Detect which cell encompasses the target text, then output its (X, Y) center coordinate. 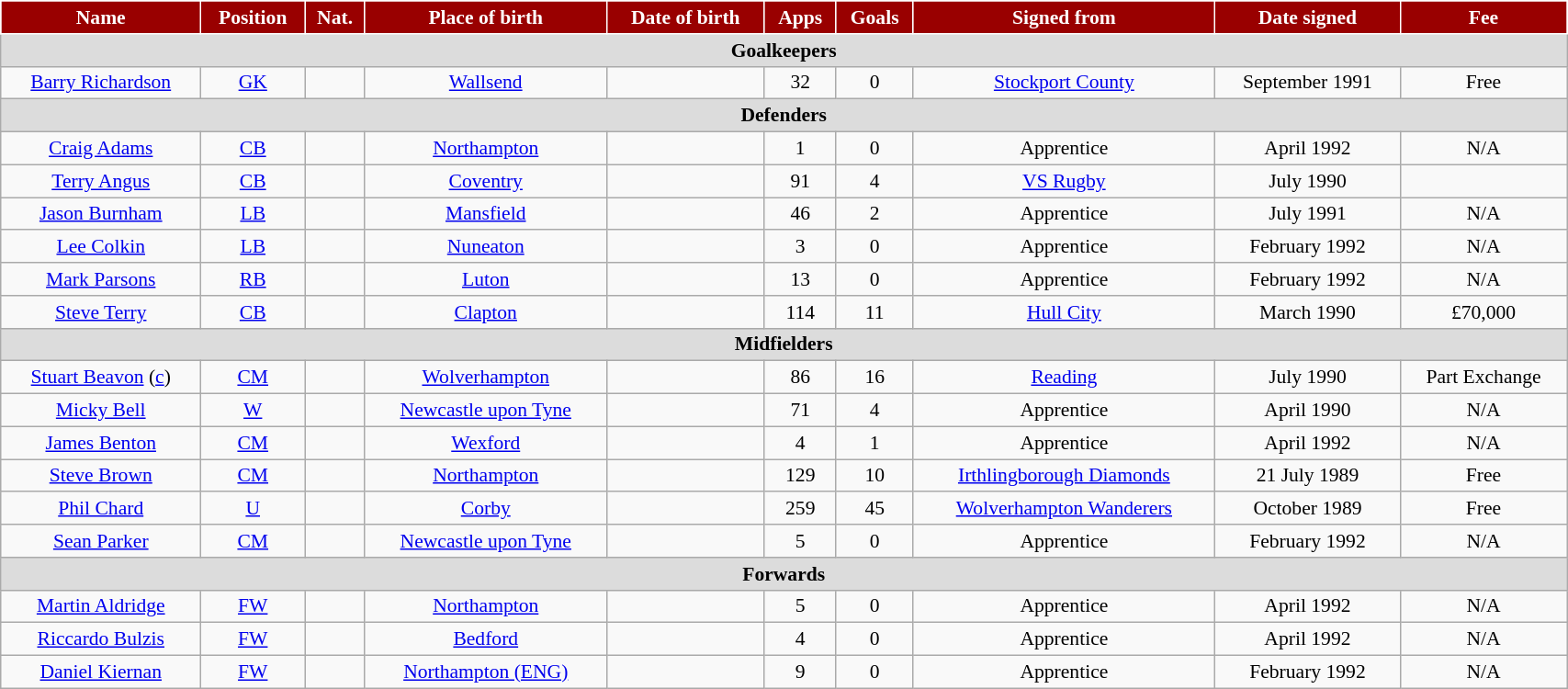
Wolverhampton Wanderers (1064, 509)
Part Exchange (1483, 378)
Phil Chard (101, 509)
71 (800, 411)
Stuart Beavon (c) (101, 378)
Jason Burnham (101, 214)
Wallsend (485, 83)
2 (874, 214)
Barry Richardson (101, 83)
Craig Adams (101, 149)
£70,000 (1483, 312)
U (254, 509)
April 1990 (1307, 411)
Lee Colkin (101, 247)
James Benton (101, 443)
10 (874, 476)
259 (800, 509)
RB (254, 279)
Terry Angus (101, 181)
3 (800, 247)
11 (874, 312)
13 (800, 279)
Bedford (485, 639)
W (254, 411)
Apps (800, 17)
March 1990 (1307, 312)
September 1991 (1307, 83)
Hull City (1064, 312)
Northampton (ENG) (485, 672)
Fee (1483, 17)
Position (254, 17)
Coventry (485, 181)
VS Rugby (1064, 181)
Sean Parker (101, 541)
Forwards (784, 574)
Clapton (485, 312)
Date of birth (685, 17)
Corby (485, 509)
Nuneaton (485, 247)
Signed from (1064, 17)
32 (800, 83)
Micky Bell (101, 411)
91 (800, 181)
GK (254, 83)
114 (800, 312)
Midfielders (784, 344)
45 (874, 509)
16 (874, 378)
Martin Aldridge (101, 606)
21 July 1989 (1307, 476)
Riccardo Bulzis (101, 639)
Reading (1064, 378)
Name (101, 17)
Steve Terry (101, 312)
Mansfield (485, 214)
Luton (485, 279)
Place of birth (485, 17)
Date signed (1307, 17)
July 1991 (1307, 214)
Goalkeepers (784, 51)
October 1989 (1307, 509)
129 (800, 476)
Irthlingborough Diamonds (1064, 476)
Goals (874, 17)
Wexford (485, 443)
Steve Brown (101, 476)
46 (800, 214)
9 (800, 672)
Daniel Kiernan (101, 672)
86 (800, 378)
Nat. (335, 17)
Wolverhampton (485, 378)
Stockport County (1064, 83)
Defenders (784, 116)
Mark Parsons (101, 279)
